Scan for the cell matching the given text and deliver its (X, Y) coordinate at center. 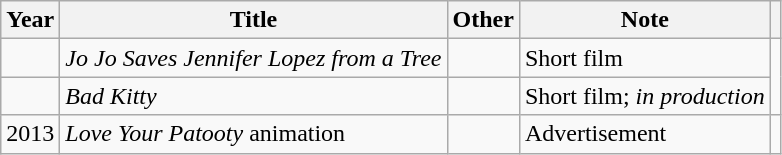
Short film (644, 58)
Other (483, 20)
Year (30, 20)
Short film; in production (644, 96)
Note (644, 20)
2013 (30, 134)
Bad Kitty (254, 96)
Jo Jo Saves Jennifer Lopez from a Tree (254, 58)
Advertisement (644, 134)
Title (254, 20)
Love Your Patooty animation (254, 134)
